Identify which cell holds the provided text, then report its [X, Y] central coordinate. 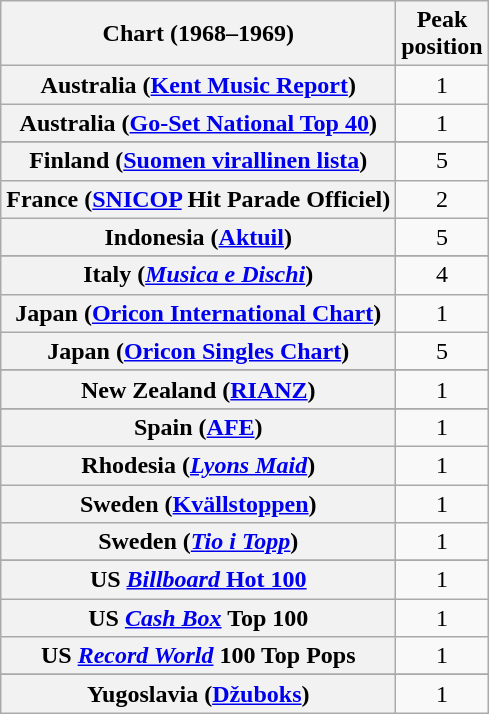
New Zealand (RIANZ) [198, 389]
US Record World 100 Top Pops [198, 656]
Rhodesia (Lyons Maid) [198, 465]
4 [442, 275]
2 [442, 199]
Peakposition [442, 34]
France (SNICOP Hit Parade Officiel) [198, 199]
Finland (Suomen virallinen lista) [198, 161]
Spain (AFE) [198, 427]
Australia (Kent Music Report) [198, 85]
Japan (Oricon International Chart) [198, 313]
Chart (1968–1969) [198, 34]
Australia (Go-Set National Top 40) [198, 123]
Japan (Oricon Singles Chart) [198, 351]
Indonesia (Aktuil) [198, 237]
US Cash Box Top 100 [198, 618]
Italy (Musica e Dischi) [198, 275]
US Billboard Hot 100 [198, 580]
Sweden (Kvällstoppen) [198, 503]
Sweden (Tio i Topp) [198, 542]
Yugoslavia (Džuboks) [198, 694]
